Search for the cell housing the specified text and yield its (X, Y) center coordinate. 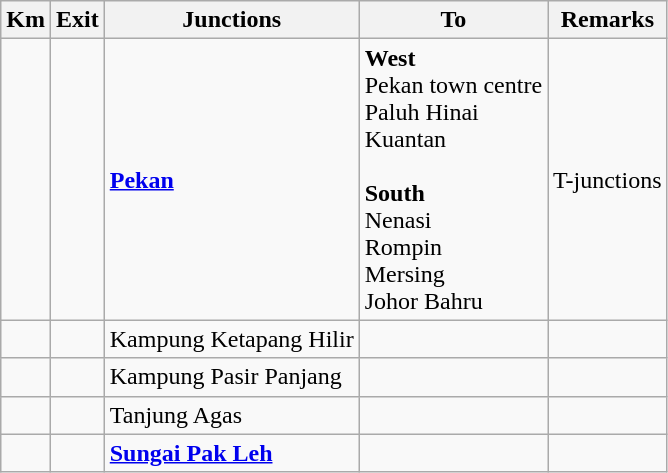
T-junctions (608, 180)
Junctions (232, 20)
Pekan (232, 180)
Exit (77, 20)
Kampung Ketapang Hilir (232, 339)
West Pekan town centre Paluh Hinai KuantanSouth Nenasi Rompin Mersing Johor Bahru (453, 180)
Sungai Pak Leh (232, 453)
Km (26, 20)
Remarks (608, 20)
Kampung Pasir Panjang (232, 377)
To (453, 20)
Tanjung Agas (232, 415)
